For the text-containing cell, return its midpoint in [x, y] coordinate format. 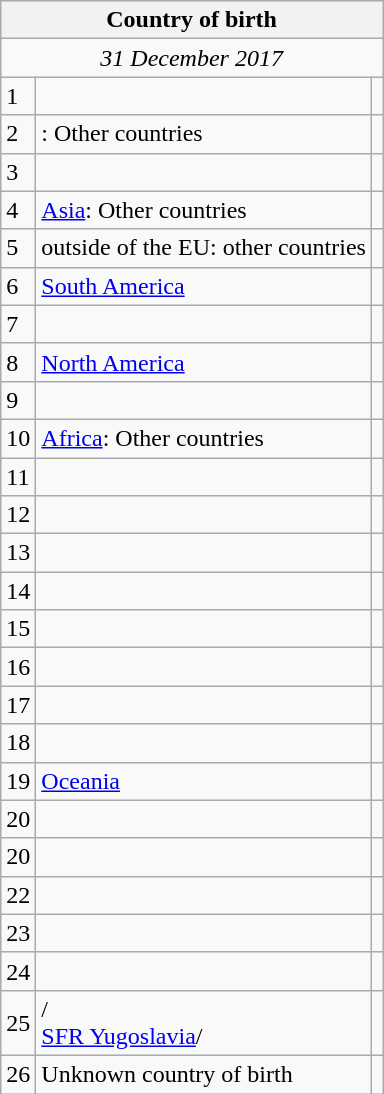
19 [18, 781]
31 December 2017 [192, 58]
10 [18, 438]
16 [18, 667]
15 [18, 629]
7 [18, 324]
2 [18, 134]
9 [18, 400]
12 [18, 515]
Country of birth [192, 20]
6 [18, 286]
Asia: Other countries [204, 210]
26 [18, 1074]
25 [18, 1022]
4 [18, 210]
17 [18, 705]
1 [18, 96]
18 [18, 743]
/SFR Yugoslavia/ [204, 1022]
Oceania [204, 781]
13 [18, 553]
22 [18, 895]
: Other countries [204, 134]
23 [18, 933]
24 [18, 971]
3 [18, 172]
Africa: Other countries [204, 438]
11 [18, 477]
5 [18, 248]
North America [204, 362]
Unknown country of birth [204, 1074]
South America [204, 286]
outside of the EU: other countries [204, 248]
8 [18, 362]
14 [18, 591]
